Pinpoint the cell where the given text exists, returning its [x, y] midpoint coordinate. 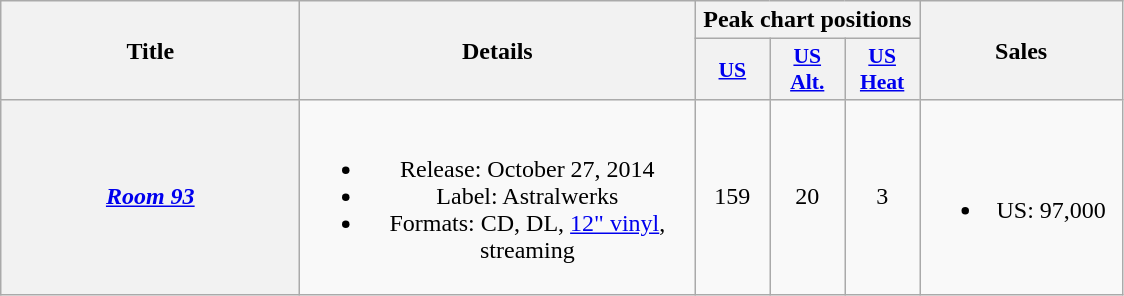
Room 93 [150, 197]
USHeat [882, 70]
Release: October 27, 2014Label: AstralwerksFormats: CD, DL, 12" vinyl, streaming [498, 197]
159 [732, 197]
Details [498, 50]
Peak chart positions [808, 20]
USAlt. [808, 70]
US: 97,000 [1022, 197]
Title [150, 50]
20 [808, 197]
3 [882, 197]
Sales [1022, 50]
US [732, 70]
